Find where the given text appears and provide that cell's center as [x, y] coordinate. 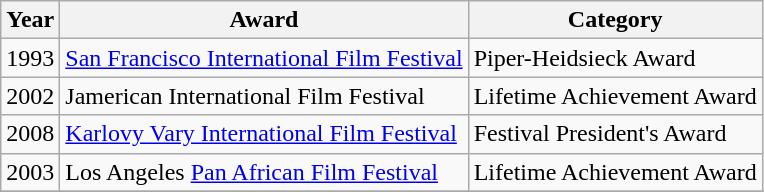
Los Angeles Pan African Film Festival [264, 172]
2002 [30, 96]
2008 [30, 134]
San Francisco International Film Festival [264, 58]
Category [615, 20]
Piper-Heidsieck Award [615, 58]
Award [264, 20]
1993 [30, 58]
Jamerican International Film Festival [264, 96]
Festival President's Award [615, 134]
Karlovy Vary International Film Festival [264, 134]
2003 [30, 172]
Year [30, 20]
